Locate the cell with the specified text and output its (x, y) center coordinate. 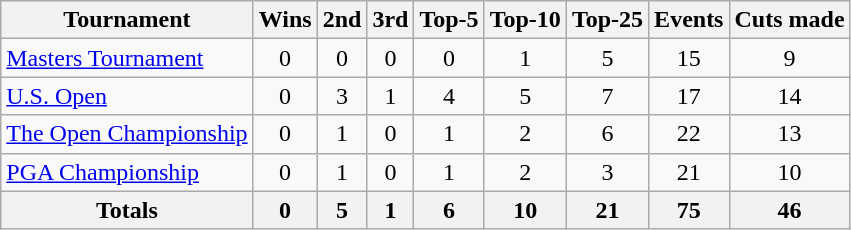
2nd (342, 20)
14 (790, 96)
15 (689, 58)
Top-10 (525, 20)
Totals (127, 210)
3rd (390, 20)
46 (790, 210)
9 (790, 58)
4 (449, 96)
7 (607, 96)
22 (689, 134)
Top-5 (449, 20)
Top-25 (607, 20)
Masters Tournament (127, 58)
75 (689, 210)
Wins (285, 20)
The Open Championship (127, 134)
Tournament (127, 20)
17 (689, 96)
U.S. Open (127, 96)
Cuts made (790, 20)
PGA Championship (127, 172)
Events (689, 20)
13 (790, 134)
